Return the (x, y) coordinate for the center point of the cell that contains the specified text.  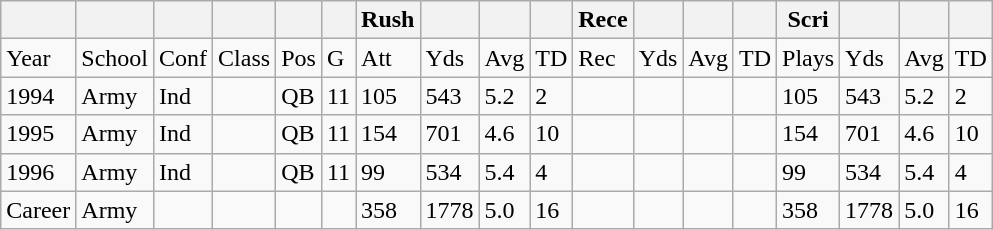
Rush (388, 20)
Conf (184, 58)
1994 (38, 96)
School (115, 58)
Class (244, 58)
1996 (38, 172)
Rec (603, 58)
Rece (603, 20)
Pos (299, 58)
G (338, 58)
Year (38, 58)
Scri (808, 20)
Att (388, 58)
Career (38, 210)
1995 (38, 134)
Plays (808, 58)
